Locate the cell with the specified text and output its [X, Y] center coordinate. 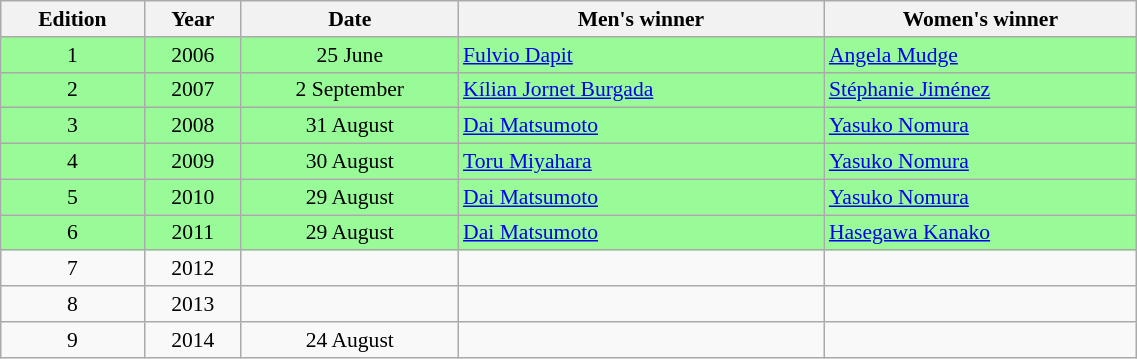
Kílian Jornet Burgada [641, 90]
2012 [192, 269]
2007 [192, 90]
Year [192, 19]
Fulvio Dapit [641, 55]
Men's winner [641, 19]
Stéphanie Jiménez [980, 90]
31 August [350, 126]
6 [72, 233]
2009 [192, 162]
30 August [350, 162]
2011 [192, 233]
9 [72, 340]
Date [350, 19]
2010 [192, 197]
2 September [350, 90]
1 [72, 55]
Angela Mudge [980, 55]
2006 [192, 55]
Women's winner [980, 19]
Toru Miyahara [641, 162]
Edition [72, 19]
2013 [192, 304]
7 [72, 269]
2014 [192, 340]
3 [72, 126]
8 [72, 304]
2008 [192, 126]
24 August [350, 340]
2 [72, 90]
5 [72, 197]
Hasegawa Kanako [980, 233]
25 June [350, 55]
4 [72, 162]
